From the cell containing the given text, extract its center point as (x, y) coordinate. 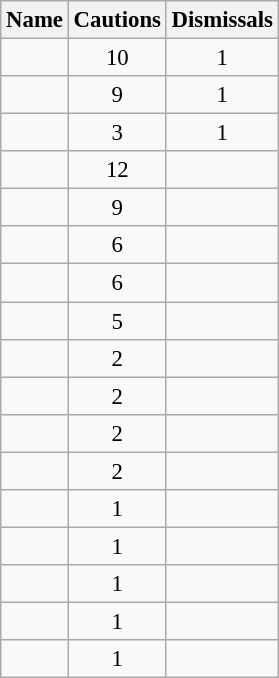
Dismissals (222, 20)
5 (117, 321)
Name (35, 20)
3 (117, 133)
10 (117, 58)
Cautions (117, 20)
12 (117, 170)
